Locate the cell with the specified text and output its (X, Y) center coordinate. 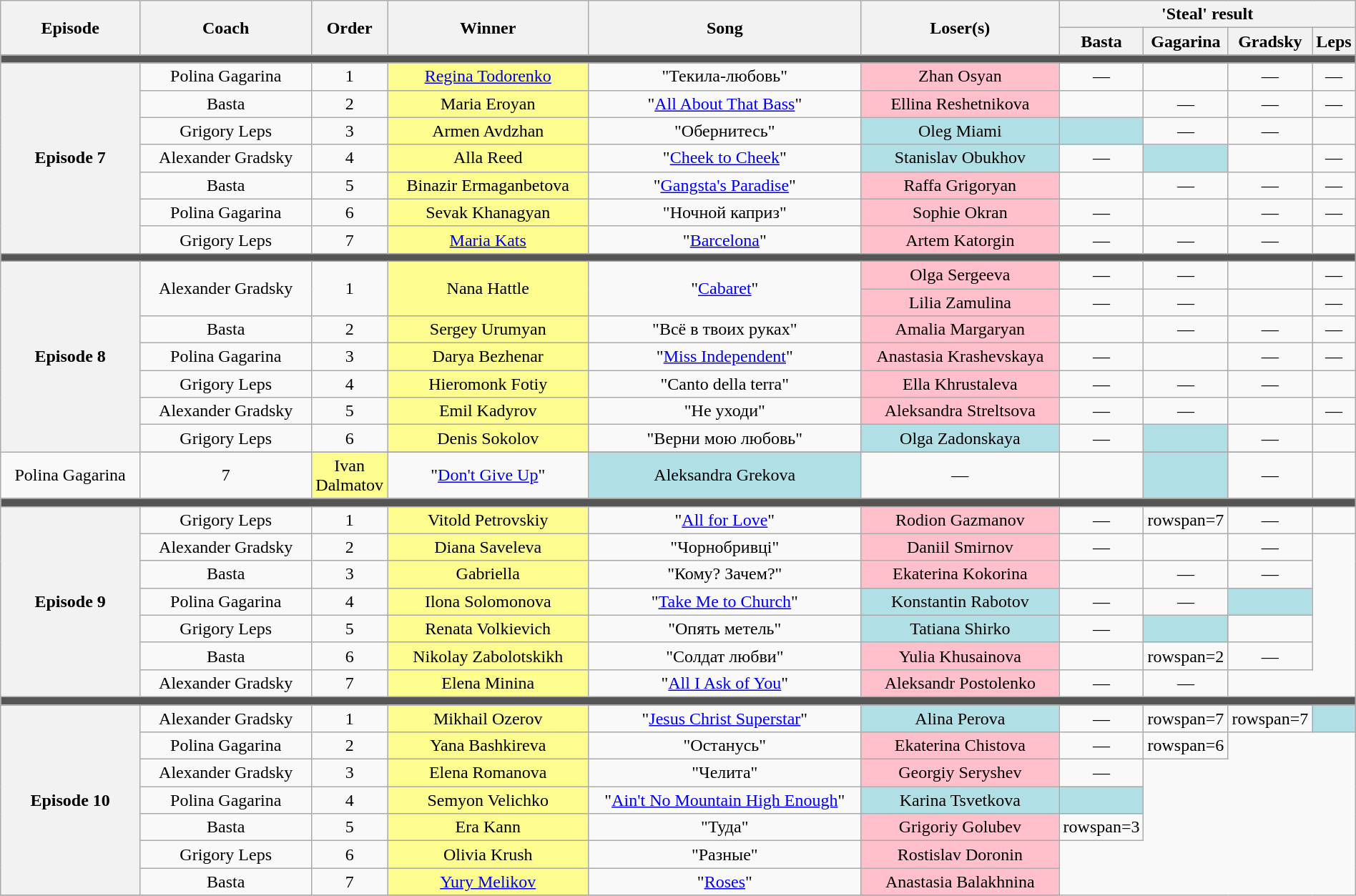
Leps (1334, 41)
Alina Perova (960, 719)
Konstantin Rabotov (960, 601)
Raffa Grigoryan (960, 185)
Loser(s) (960, 28)
Olivia Krush (488, 855)
Episode 9 (70, 601)
"Кому? Зачем?" (725, 574)
Yana Bashkireva (488, 746)
Vitold Petrovskiy (488, 520)
Aleksandra Streltsova (960, 411)
Yury Melikov (488, 882)
"Take Me to Church" (725, 601)
"Cabaret" (725, 288)
"Солдат любви" (725, 656)
Aleksandr Postolenko (960, 683)
Semyon Velichko (488, 800)
Maria Eroyan (488, 104)
Tatiana Shirko (960, 629)
Ekaterina Kokorina (960, 574)
Amalia Margaryan (960, 330)
"Туда" (725, 827)
"Roses" (725, 882)
Maria Kats (488, 240)
Yulia Khusainova (960, 656)
Regina Todorenko (488, 77)
Darya Bezhenar (488, 357)
"Верни мою любовь" (725, 438)
Grigoriy Golubev (960, 827)
"Miss Independent" (725, 357)
"Чорнобривцi" (725, 547)
Anastasia Balakhnina (960, 882)
Hieromonk Fotiy (488, 384)
Stanislav Obukhov (960, 158)
Ivan Dalmatov (350, 475)
Sergey Urumyan (488, 330)
"Останусь" (725, 746)
Zhan Osyan (960, 77)
Sophie Okran (960, 212)
Winner (488, 28)
"Gangsta's Paradise" (725, 185)
Armen Avdzhan (488, 131)
Renata Volkievich (488, 629)
"Опять метель" (725, 629)
Episode 7 (70, 158)
'Steal' result (1207, 14)
Era Kann (488, 827)
Rostislav Doronin (960, 855)
"Jesus Christ Superstar" (725, 719)
Gradsky (1270, 41)
"All I Ask of You" (725, 683)
Ellina Reshetnikova (960, 104)
Nana Hattle (488, 288)
Episode 10 (70, 800)
Aleksandra Grekova (725, 475)
Gabriella (488, 574)
"Canto della terra" (725, 384)
Elena Minina (488, 683)
"Не уходи" (725, 411)
rowspan=2 (1186, 656)
Episode 8 (70, 356)
Diana Saveleva (488, 547)
rowspan=6 (1186, 746)
Rodion Gazmanov (960, 520)
"Cheek to Cheek" (725, 158)
Ella Khrustaleva (960, 384)
"All for Love" (725, 520)
"All About That Bass" (725, 104)
"Ночной каприз" (725, 212)
Georgiy Seryshev (960, 773)
Binazir Ermaganbetova (488, 185)
rowspan=3 (1101, 827)
Episode (70, 28)
"Текила-любовь" (725, 77)
Karina Tsvetkova (960, 800)
Song (725, 28)
Emil Kadyrov (488, 411)
Mikhail Ozerov (488, 719)
Order (350, 28)
Coach (226, 28)
"Barcelona" (725, 240)
"Ain't No Mountain High Enough" (725, 800)
Denis Sokolov (488, 438)
Oleg Miami (960, 131)
Artem Katorgin (960, 240)
Sevak Khanagyan (488, 212)
Ekaterina Chistova (960, 746)
Alla Reed (488, 158)
Ilona Solomonova (488, 601)
Olga Sergeeva (960, 275)
Gagarina (1186, 41)
"Don't Give Up" (488, 475)
Anastasia Krashevskaya (960, 357)
"Всё в твоих руках" (725, 330)
"Обернитесь" (725, 131)
"Челита" (725, 773)
Nikolay Zabolotskikh (488, 656)
"Разные" (725, 855)
Lilia Zamulina (960, 302)
Olga Zadonskaya (960, 438)
Elena Romanova (488, 773)
Daniil Smirnov (960, 547)
